Identify which cell holds the provided text, then report its [x, y] central coordinate. 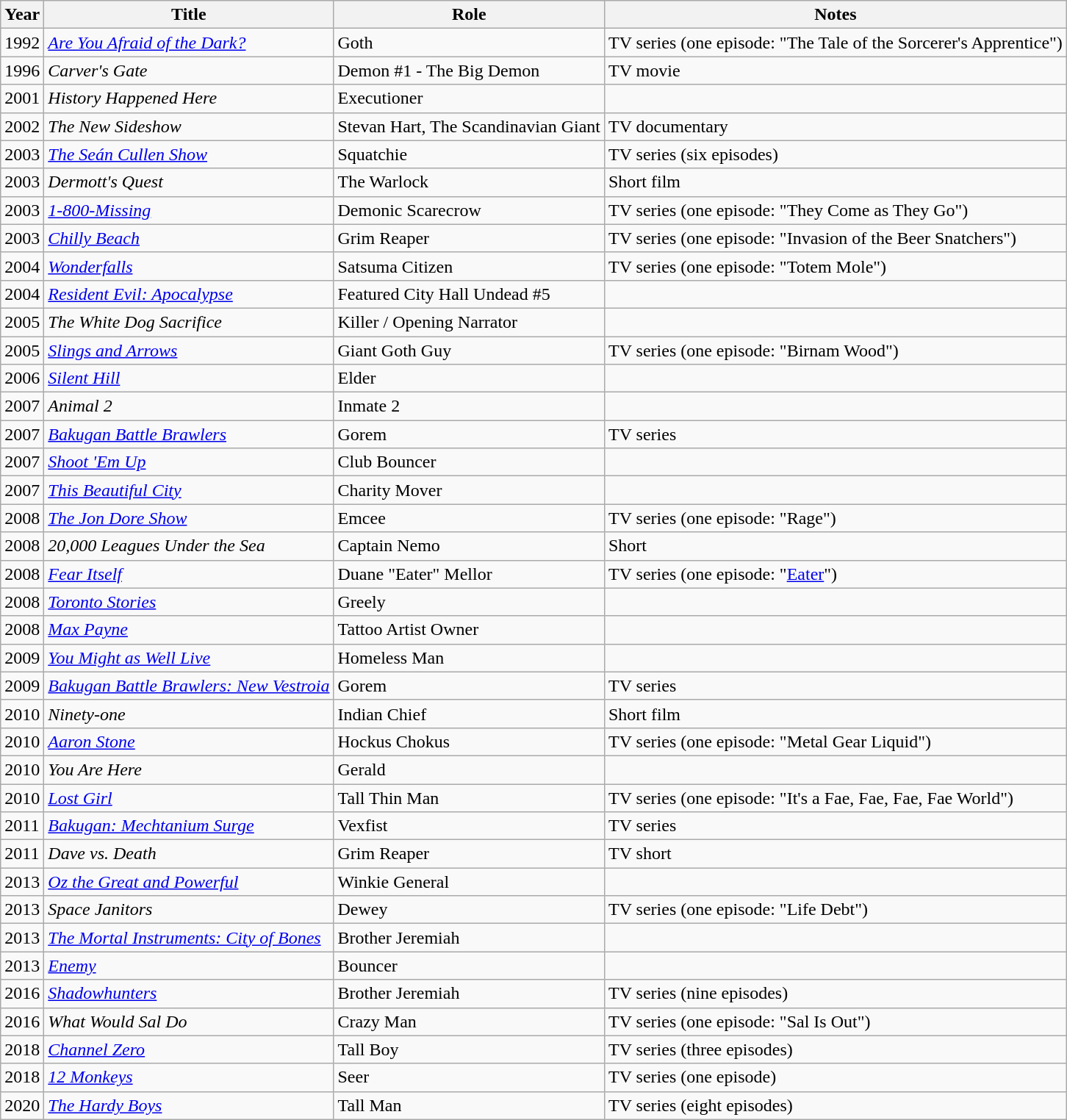
Bakugan Battle Brawlers [189, 434]
TV series (nine episodes) [835, 994]
The Mortal Instruments: City of Bones [189, 938]
Toronto Stories [189, 602]
Are You Afraid of the Dark? [189, 43]
Dave vs. Death [189, 854]
Enemy [189, 966]
Fear Itself [189, 574]
Goth [469, 43]
Demonic Scarecrow [469, 210]
1-800-Missing [189, 210]
Role [469, 15]
Resident Evil: Apocalypse [189, 294]
Club Bouncer [469, 462]
Charity Mover [469, 490]
Silent Hill [189, 378]
Seer [469, 1077]
Dewey [469, 910]
Gerald [469, 769]
The Warlock [469, 182]
Stevan Hart, The Scandinavian Giant [469, 126]
Indian Chief [469, 714]
Title [189, 15]
TV movie [835, 71]
Hockus Chokus [469, 742]
Space Janitors [189, 910]
Slings and Arrows [189, 351]
TV series (eight episodes) [835, 1105]
Bakugan: Mechtanium Surge [189, 826]
You Are Here [189, 769]
Aaron Stone [189, 742]
History Happened Here [189, 98]
TV documentary [835, 126]
TV series (one episode: "Totem Mole") [835, 266]
Satsuma Citizen [469, 266]
Inmate 2 [469, 406]
Animal 2 [189, 406]
Featured City Hall Undead #5 [469, 294]
Bouncer [469, 966]
2020 [22, 1105]
TV short [835, 854]
The Jon Dore Show [189, 518]
The White Dog Sacrifice [189, 322]
TV series (one episode: "They Come as They Go") [835, 210]
Vexfist [469, 826]
Year [22, 15]
The New Sideshow [189, 126]
Killer / Opening Narrator [469, 322]
Chilly Beach [189, 238]
Captain Nemo [469, 546]
Duane "Eater" Mellor [469, 574]
Squatchie [469, 154]
Tattoo Artist Owner [469, 630]
TV series (one episode: "The Tale of the Sorcerer's Apprentice") [835, 43]
TV series (one episode: "Invasion of the Beer Snatchers") [835, 238]
TV series (six episodes) [835, 154]
The Hardy Boys [189, 1105]
Max Payne [189, 630]
TV series (three episodes) [835, 1049]
1996 [22, 71]
TV series (one episode: "Metal Gear Liquid") [835, 742]
TV series (one episode) [835, 1077]
Lost Girl [189, 797]
TV series (one episode: "Sal Is Out") [835, 1022]
TV series (one episode: "It's a Fae, Fae, Fae, Fae World") [835, 797]
Short [835, 546]
2001 [22, 98]
Demon #1 - The Big Demon [469, 71]
Executioner [469, 98]
Shoot 'Em Up [189, 462]
TV series (one episode: "Rage") [835, 518]
What Would Sal Do [189, 1022]
Emcee [469, 518]
Dermott's Quest [189, 182]
This Beautiful City [189, 490]
Tall Boy [469, 1049]
Tall Man [469, 1105]
Giant Goth Guy [469, 351]
Carver's Gate [189, 71]
Homeless Man [469, 658]
Bakugan Battle Brawlers: New Vestroia [189, 686]
Notes [835, 15]
The Seán Cullen Show [189, 154]
12 Monkeys [189, 1077]
Wonderfalls [189, 266]
You Might as Well Live [189, 658]
Shadowhunters [189, 994]
20,000 Leagues Under the Sea [189, 546]
Crazy Man [469, 1022]
2002 [22, 126]
Oz the Great and Powerful [189, 882]
Ninety-one [189, 714]
Winkie General [469, 882]
TV series (one episode: "Life Debt") [835, 910]
TV series (one episode: "Eater") [835, 574]
Tall Thin Man [469, 797]
Elder [469, 378]
Greely [469, 602]
2006 [22, 378]
1992 [22, 43]
TV series (one episode: "Birnam Wood") [835, 351]
Channel Zero [189, 1049]
